For the text-containing cell, return its midpoint in [X, Y] coordinate format. 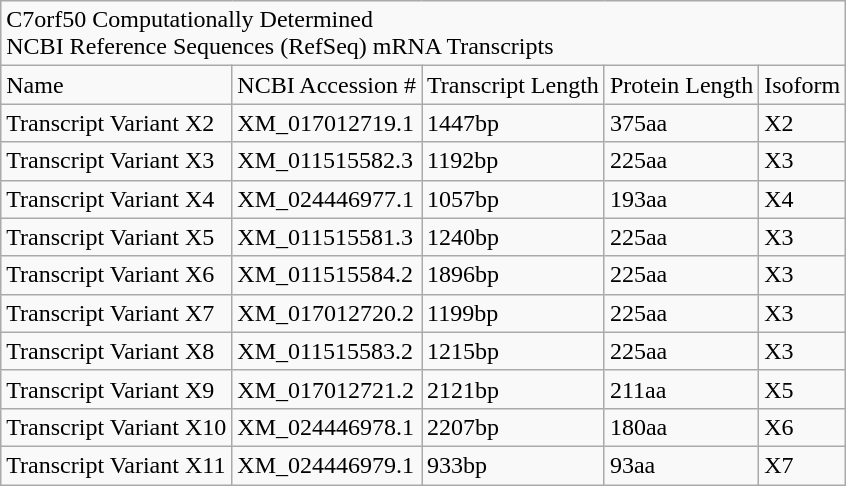
180aa [681, 427]
XM_011515583.2 [327, 351]
X4 [802, 199]
Name [116, 85]
193aa [681, 199]
Transcript Variant X4 [116, 199]
NCBI Accession # [327, 85]
Transcript Variant X5 [116, 237]
XM_024446978.1 [327, 427]
211aa [681, 389]
375aa [681, 123]
2121bp [514, 389]
Transcript Variant X6 [116, 275]
C7orf50 Computationally DeterminedNCBI Reference Sequences (RefSeq) mRNA Transcripts [424, 34]
XM_017012721.2 [327, 389]
1192bp [514, 161]
933bp [514, 465]
Transcript Variant X7 [116, 313]
1447bp [514, 123]
Transcript Variant X10 [116, 427]
X7 [802, 465]
XM_024446979.1 [327, 465]
XM_011515581.3 [327, 237]
1057bp [514, 199]
Transcript Variant X2 [116, 123]
Transcript Variant X9 [116, 389]
XM_024446977.1 [327, 199]
Isoform [802, 85]
1896bp [514, 275]
XM_011515582.3 [327, 161]
XM_011515584.2 [327, 275]
2207bp [514, 427]
1215bp [514, 351]
Transcript Variant X3 [116, 161]
XM_017012719.1 [327, 123]
Protein Length [681, 85]
Transcript Length [514, 85]
Transcript Variant X8 [116, 351]
1199bp [514, 313]
X2 [802, 123]
93aa [681, 465]
X5 [802, 389]
1240bp [514, 237]
Transcript Variant X11 [116, 465]
X6 [802, 427]
XM_017012720.2 [327, 313]
